Determine the [X, Y] coordinate at the center of the cell enclosing the given text.  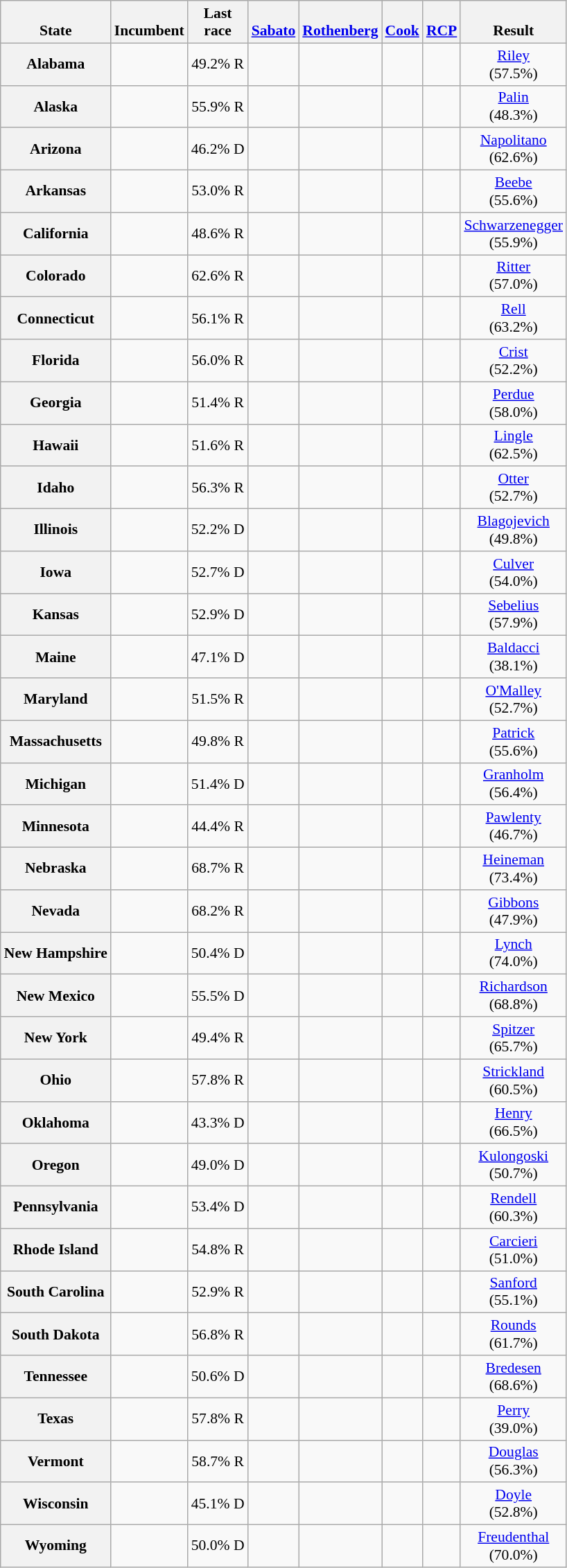
51.5% R [218, 700]
Arizona [55, 150]
49.4% R [218, 1037]
Minnesota [55, 827]
55.9% R [218, 107]
South Dakota [55, 1334]
Freudenthal(70.0%) [513, 1546]
South Carolina [55, 1292]
Lastrace [218, 22]
Result [513, 22]
Blagojevich(49.8%) [513, 531]
Lingle(62.5%) [513, 445]
68.7% R [218, 868]
51.6% R [218, 445]
Culver(54.0%) [513, 572]
Lynch(74.0%) [513, 953]
Cook [402, 22]
Sabato [274, 22]
Oregon [55, 1165]
53.4% D [218, 1208]
Kulongoski(50.7%) [513, 1165]
Colorado [55, 276]
Doyle(52.8%) [513, 1504]
Arkansas [55, 191]
Granholm(56.4%) [513, 784]
49.0% D [218, 1165]
50.6% D [218, 1377]
Georgia [55, 403]
Perdue(58.0%) [513, 403]
New Hampshire [55, 953]
Texas [55, 1418]
Maryland [55, 700]
Sanford(55.1%) [513, 1292]
50.4% D [218, 953]
State [55, 22]
Beebe(55.6%) [513, 191]
Rell(63.2%) [513, 319]
O'Malley(52.7%) [513, 700]
Douglas(56.3%) [513, 1461]
56.1% R [218, 319]
Alabama [55, 64]
Hawaii [55, 445]
46.2% D [218, 150]
Pawlenty(46.7%) [513, 827]
55.5% D [218, 996]
62.6% R [218, 276]
52.7% D [218, 572]
Incumbent [150, 22]
Bredesen(68.6%) [513, 1377]
52.9% D [218, 615]
50.0% D [218, 1546]
68.2% R [218, 911]
52.2% D [218, 531]
43.3% D [218, 1122]
Ohio [55, 1080]
Nevada [55, 911]
45.1% D [218, 1504]
Wisconsin [55, 1504]
Richardson(68.8%) [513, 996]
Nebraska [55, 868]
51.4% D [218, 784]
Baldacci(38.1%) [513, 657]
Vermont [55, 1461]
Massachusetts [55, 741]
Patrick(55.6%) [513, 741]
Perry(39.0%) [513, 1418]
Crist(52.2%) [513, 360]
Spitzer(65.7%) [513, 1037]
56.8% R [218, 1334]
Illinois [55, 531]
Rothenberg [340, 22]
New Mexico [55, 996]
Strickland(60.5%) [513, 1080]
54.8% R [218, 1249]
49.8% R [218, 741]
Connecticut [55, 319]
Maine [55, 657]
Ritter(57.0%) [513, 276]
California [55, 234]
Florida [55, 360]
Alaska [55, 107]
Otter(52.7%) [513, 488]
58.7% R [218, 1461]
Carcieri(51.0%) [513, 1249]
Iowa [55, 572]
Kansas [55, 615]
Henry(66.5%) [513, 1122]
56.3% R [218, 488]
Rendell(60.3%) [513, 1208]
Palin(48.3%) [513, 107]
Schwarzenegger(55.9%) [513, 234]
Riley(57.5%) [513, 64]
Michigan [55, 784]
52.9% R [218, 1292]
Napolitano(62.6%) [513, 150]
Gibbons(47.9%) [513, 911]
53.0% R [218, 191]
RCP [442, 22]
51.4% R [218, 403]
Tennessee [55, 1377]
New York [55, 1037]
Pennsylvania [55, 1208]
Idaho [55, 488]
48.6% R [218, 234]
44.4% R [218, 827]
49.2% R [218, 64]
Rhode Island [55, 1249]
47.1% D [218, 657]
Heineman(73.4%) [513, 868]
56.0% R [218, 360]
Wyoming [55, 1546]
Rounds(61.7%) [513, 1334]
Oklahoma [55, 1122]
Sebelius(57.9%) [513, 615]
